Provide the (X, Y) coordinate of the cell's center where the given text is located.  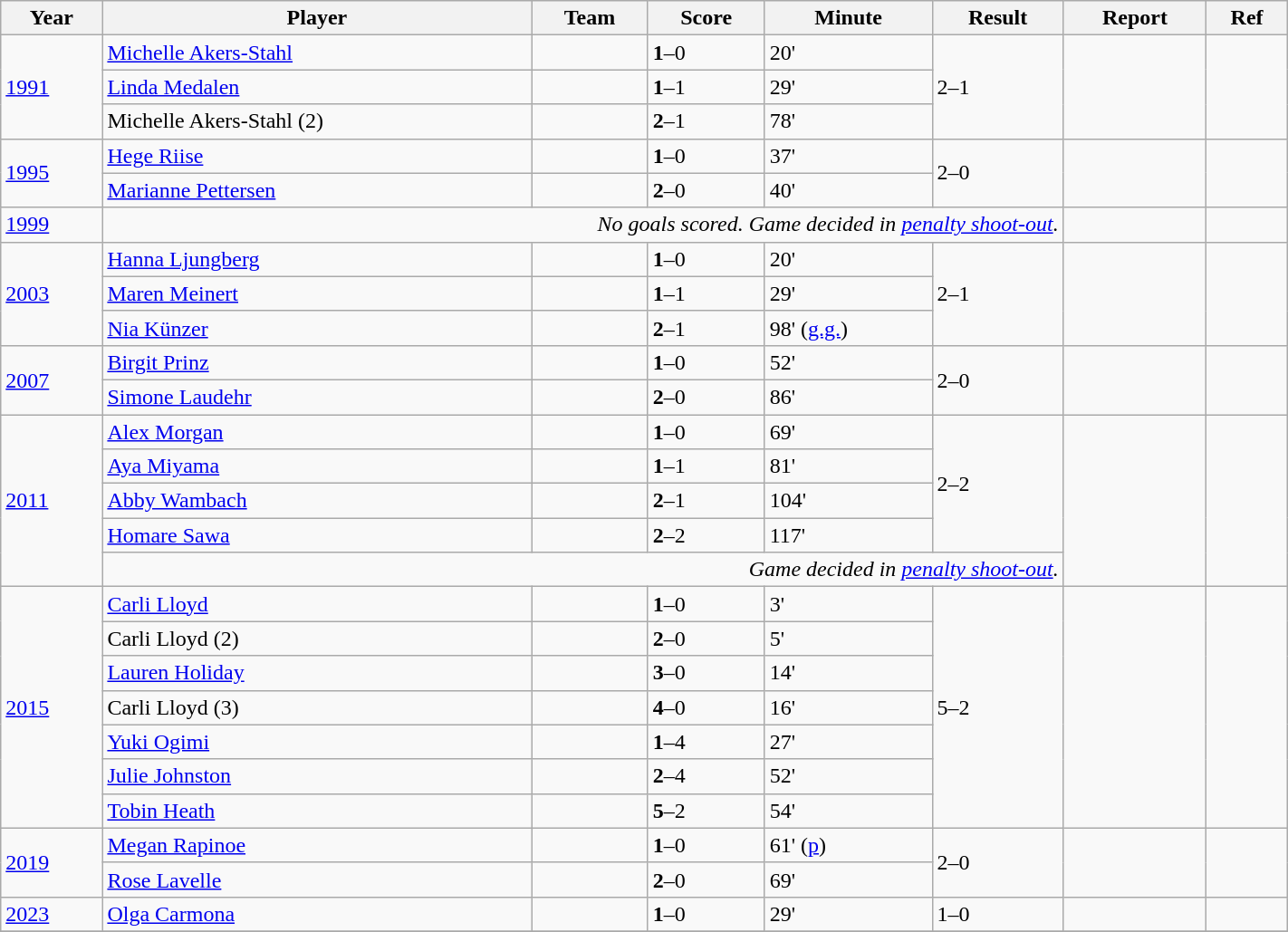
1–4 (706, 742)
2023 (52, 914)
16' (848, 707)
Carli Lloyd (2) (317, 639)
Megan Rapinoe (317, 845)
Homare Sawa (317, 535)
Game decided in penalty shoot-out. (583, 570)
Carli Lloyd (3) (317, 707)
40' (848, 190)
Team (590, 18)
Aya Miyama (317, 466)
Michelle Akers-Stahl (2) (317, 121)
Linda Medalen (317, 87)
2007 (52, 380)
1995 (52, 173)
Lauren Holiday (317, 673)
4–0 (706, 707)
Yuki Ogimi (317, 742)
Report (1135, 18)
3' (848, 604)
Tobin Heath (317, 811)
Julie Johnston (317, 776)
104' (848, 501)
2011 (52, 501)
1999 (52, 225)
54' (848, 811)
14' (848, 673)
Abby Wambach (317, 501)
Score (706, 18)
3–0 (706, 673)
Michelle Akers-Stahl (317, 53)
2–4 (706, 776)
81' (848, 466)
Hege Riise (317, 156)
Year (52, 18)
Hanna Ljungberg (317, 259)
78' (848, 121)
Maren Meinert (317, 293)
117' (848, 535)
98' (g.g.) (848, 328)
Minute (848, 18)
Simone Laudehr (317, 397)
Alex Morgan (317, 432)
2015 (52, 707)
37' (848, 156)
Rose Lavelle (317, 879)
Olga Carmona (317, 914)
Result (998, 18)
86' (848, 397)
Ref (1246, 18)
2019 (52, 862)
No goals scored. Game decided in penalty shoot-out. (583, 225)
Player (317, 18)
1991 (52, 87)
Marianne Pettersen (317, 190)
Nia Künzer (317, 328)
Carli Lloyd (317, 604)
Birgit Prinz (317, 362)
61' (p) (848, 845)
2003 (52, 293)
5' (848, 639)
27' (848, 742)
